Determine the [X, Y] coordinate at the center of the cell enclosing the given text.  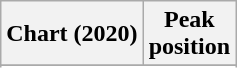
Peakposition [189, 34]
Chart (2020) [72, 34]
